Return (X, Y) of the center of cell containing provided text 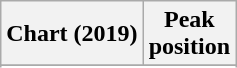
Chart (2019) (72, 34)
Peak position (189, 34)
